Return the [x, y] coordinate for the center point of the cell that contains the specified text.  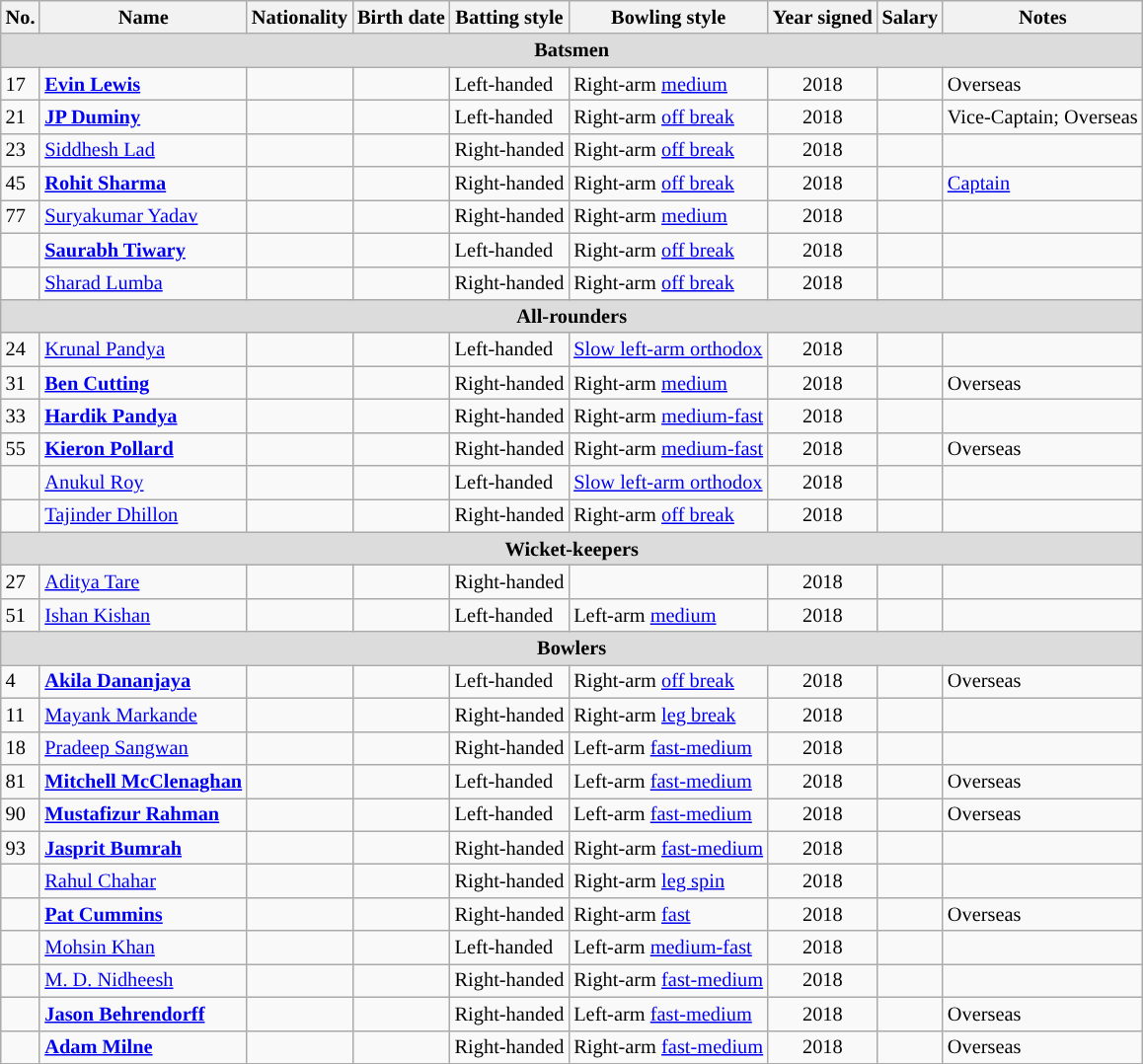
Mayank Markande [143, 715]
Aditya Tare [143, 581]
Captain [1042, 184]
Left-arm medium-fast [668, 948]
Suryakumar Yadav [143, 216]
55 [21, 449]
M. D. Nidheesh [143, 980]
All-rounders [572, 316]
Bowlers [572, 648]
Jason Behrendorff [143, 1014]
21 [21, 116]
Left-arm medium [668, 615]
Batsmen [572, 50]
Akila Dananjaya [143, 681]
24 [21, 349]
Notes [1042, 17]
Anukul Roy [143, 483]
Right-arm leg spin [668, 880]
Evin Lewis [143, 84]
Rohit Sharma [143, 184]
77 [21, 216]
No. [21, 17]
Year signed [823, 17]
Mitchell McClenaghan [143, 781]
81 [21, 781]
Wicket-keepers [572, 549]
51 [21, 615]
Hardik Pandya [143, 416]
4 [21, 681]
27 [21, 581]
33 [21, 416]
Jasprit Bumrah [143, 848]
Batting style [509, 17]
Krunal Pandya [143, 349]
Pradeep Sangwan [143, 748]
23 [21, 150]
Vice-Captain; Overseas [1042, 116]
Name [143, 17]
Birth date [401, 17]
17 [21, 84]
Saurabh Tiwary [143, 250]
18 [21, 748]
Bowling style [668, 17]
Right-arm fast [668, 914]
Siddhesh Lad [143, 150]
Nationality [300, 17]
Adam Milne [143, 1047]
Ben Cutting [143, 383]
45 [21, 184]
93 [21, 848]
Sharad Lumba [143, 283]
JP Duminy [143, 116]
11 [21, 715]
Ishan Kishan [143, 615]
90 [21, 814]
31 [21, 383]
Rahul Chahar [143, 880]
Mohsin Khan [143, 948]
Salary [910, 17]
Pat Cummins [143, 914]
Tajinder Dhillon [143, 515]
Right-arm leg break [668, 715]
Mustafizur Rahman [143, 814]
Kieron Pollard [143, 449]
